Pinpoint the cell where the given text exists, returning its [X, Y] midpoint coordinate. 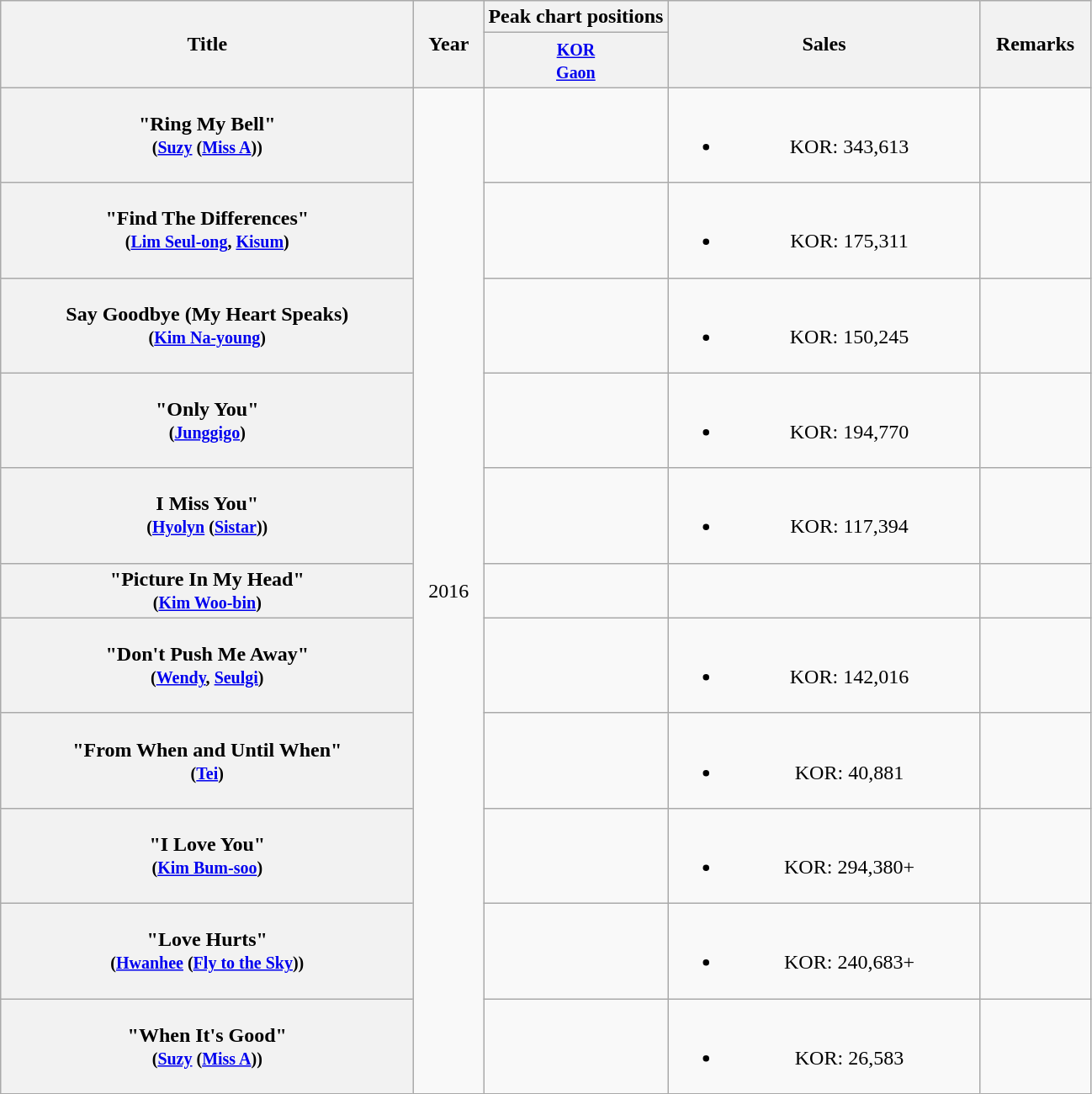
"Ring My Bell"(Suzy (Miss A)) [207, 135]
Remarks [1035, 44]
"From When and Until When"(Tei) [207, 761]
KOR: 26,583 [824, 1045]
2016 [449, 591]
KOR: 150,245 [824, 325]
KOR: 294,380+ [824, 855]
"When It's Good"(Suzy (Miss A)) [207, 1045]
KOR: 142,016 [824, 665]
KOR: 40,881 [824, 761]
KORGaon [575, 61]
"Love Hurts"(Hwanhee (Fly to the Sky)) [207, 951]
KOR: 117,394 [824, 515]
"Don't Push Me Away"(Wendy, Seulgi) [207, 665]
Say Goodbye (My Heart Speaks)(Kim Na-young) [207, 325]
"Only You"(Junggigo) [207, 421]
KOR: 240,683+ [824, 951]
"Picture In My Head"(Kim Woo-bin) [207, 591]
Sales [824, 44]
Peak chart positions [575, 17]
KOR: 175,311 [824, 231]
"I Love You"(Kim Bum-soo) [207, 855]
KOR: 343,613 [824, 135]
Year [449, 44]
Title [207, 44]
KOR: 194,770 [824, 421]
"Find The Differences"(Lim Seul-ong, Kisum) [207, 231]
I Miss You"(Hyolyn (Sistar)) [207, 515]
